Identify which cell holds the provided text, then report its (X, Y) central coordinate. 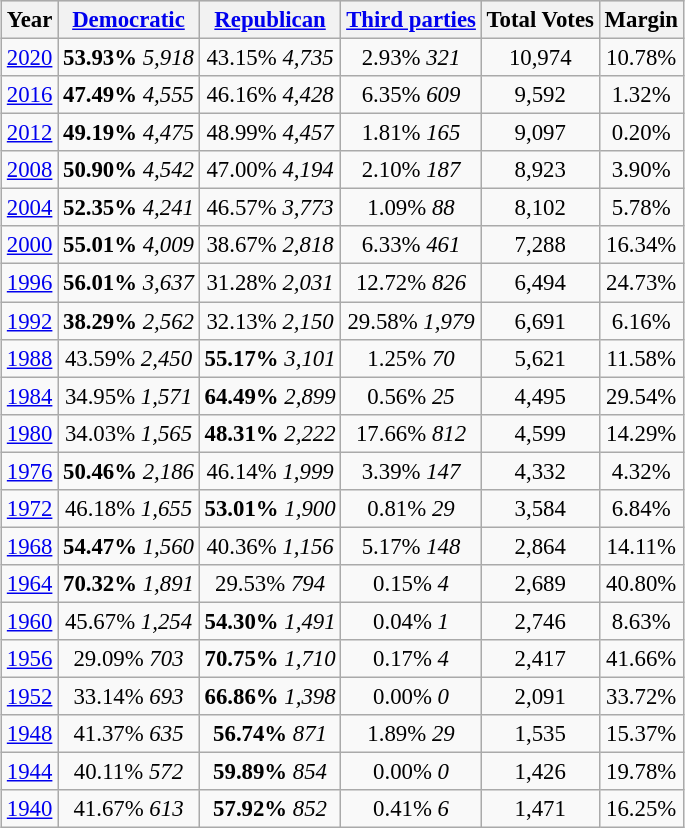
0.20% (641, 133)
1956 (30, 659)
41.66% (641, 659)
Total Votes (540, 20)
9,097 (540, 133)
4,599 (540, 433)
0.56% 25 (411, 396)
2020 (30, 58)
45.67% 1,254 (129, 621)
66.86% 1,398 (270, 697)
56.74% 871 (270, 734)
29.58% 1,979 (411, 321)
40.80% (641, 584)
29.53% 794 (270, 584)
34.03% 1,565 (129, 433)
1964 (30, 584)
53.01% 1,900 (270, 509)
6,494 (540, 283)
46.18% 1,655 (129, 509)
1948 (30, 734)
3.39% 147 (411, 471)
2.10% 187 (411, 170)
1972 (30, 509)
46.14% 1,999 (270, 471)
24.73% (641, 283)
43.59% 2,450 (129, 358)
3,584 (540, 509)
10,974 (540, 58)
46.16% 4,428 (270, 95)
2012 (30, 133)
Year (30, 20)
1988 (30, 358)
40.36% 1,156 (270, 546)
4,332 (540, 471)
56.01% 3,637 (129, 283)
40.11% 572 (129, 772)
1984 (30, 396)
0.81% 29 (411, 509)
48.31% 2,222 (270, 433)
Republican (270, 20)
52.35% 4,241 (129, 208)
4,495 (540, 396)
1.32% (641, 95)
55.17% 3,101 (270, 358)
41.37% 635 (129, 734)
7,288 (540, 245)
55.01% 4,009 (129, 245)
1944 (30, 772)
49.19% 4,475 (129, 133)
2,746 (540, 621)
1.09% 88 (411, 208)
50.90% 4,542 (129, 170)
16.34% (641, 245)
14.11% (641, 546)
19.78% (641, 772)
2008 (30, 170)
6.84% (641, 509)
5,621 (540, 358)
41.67% 613 (129, 809)
1996 (30, 283)
70.32% 1,891 (129, 584)
6.33% 461 (411, 245)
1952 (30, 697)
33.72% (641, 697)
1980 (30, 433)
2,864 (540, 546)
17.66% 812 (411, 433)
1.25% 70 (411, 358)
57.92% 852 (270, 809)
43.15% 4,735 (270, 58)
5.17% 148 (411, 546)
0.15% 4 (411, 584)
1,471 (540, 809)
6.16% (641, 321)
2,091 (540, 697)
1940 (30, 809)
5.78% (641, 208)
1960 (30, 621)
9,592 (540, 95)
2,689 (540, 584)
3.90% (641, 170)
1968 (30, 546)
1976 (30, 471)
34.95% 1,571 (129, 396)
0.17% 4 (411, 659)
29.54% (641, 396)
54.47% 1,560 (129, 546)
50.46% 2,186 (129, 471)
31.28% 2,031 (270, 283)
6,691 (540, 321)
1.89% 29 (411, 734)
48.99% 4,457 (270, 133)
2000 (30, 245)
1.81% 165 (411, 133)
47.49% 4,555 (129, 95)
53.93% 5,918 (129, 58)
8,923 (540, 170)
33.14% 693 (129, 697)
59.89% 854 (270, 772)
54.30% 1,491 (270, 621)
0.04% 1 (411, 621)
1,426 (540, 772)
Margin (641, 20)
14.29% (641, 433)
2004 (30, 208)
15.37% (641, 734)
Democratic (129, 20)
38.29% 2,562 (129, 321)
1992 (30, 321)
10.78% (641, 58)
64.49% 2,899 (270, 396)
32.13% 2,150 (270, 321)
2016 (30, 95)
2,417 (540, 659)
12.72% 826 (411, 283)
6.35% 609 (411, 95)
38.67% 2,818 (270, 245)
8,102 (540, 208)
0.41% 6 (411, 809)
1,535 (540, 734)
16.25% (641, 809)
8.63% (641, 621)
46.57% 3,773 (270, 208)
2.93% 321 (411, 58)
47.00% 4,194 (270, 170)
70.75% 1,710 (270, 659)
29.09% 703 (129, 659)
4.32% (641, 471)
11.58% (641, 358)
Third parties (411, 20)
